Search for the cell housing the specified text and yield its [x, y] center coordinate. 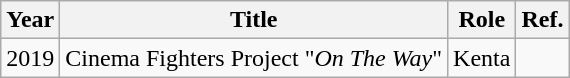
Kenta [482, 58]
Role [482, 20]
Ref. [542, 20]
Title [254, 20]
Year [30, 20]
2019 [30, 58]
Cinema Fighters Project "On The Way" [254, 58]
